Detect which cell encompasses the target text, then output its (X, Y) center coordinate. 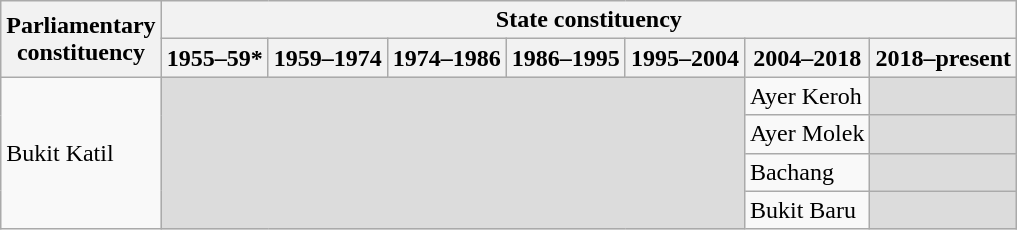
2004–2018 (807, 58)
1974–1986 (446, 58)
Parliamentaryconstituency (81, 39)
1959–1974 (328, 58)
Ayer Keroh (807, 96)
Bukit Baru (807, 210)
Bachang (807, 172)
1955–59* (214, 58)
Bukit Katil (81, 153)
1995–2004 (684, 58)
1986–1995 (566, 58)
2018–present (944, 58)
State constituency (588, 20)
Ayer Molek (807, 134)
